Identify which cell holds the provided text, then report its (x, y) central coordinate. 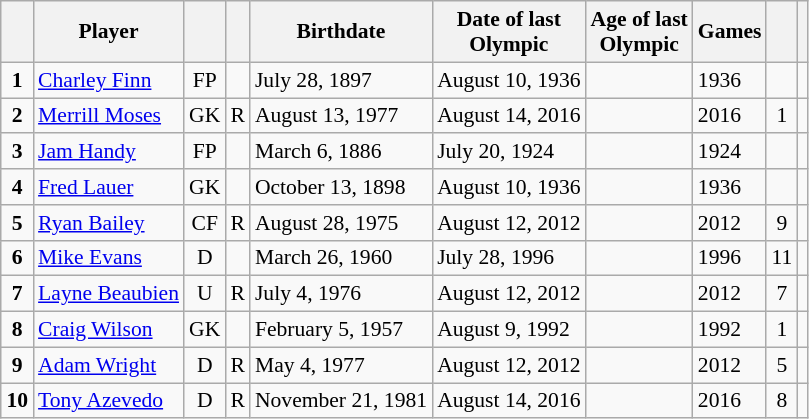
CF (204, 223)
6 (17, 258)
October 13, 1898 (341, 187)
July 28, 1996 (508, 258)
10 (17, 401)
Charley Finn (108, 80)
August 13, 1977 (341, 116)
Merrill Moses (108, 116)
4 (17, 187)
Layne Beaubien (108, 294)
Craig Wilson (108, 330)
Adam Wright (108, 365)
Games (730, 32)
May 4, 1977 (341, 365)
1996 (730, 258)
Ryan Bailey (108, 223)
August 28, 1975 (341, 223)
Fred Lauer (108, 187)
February 5, 1957 (341, 330)
July 20, 1924 (508, 152)
Birthdate (341, 32)
Player (108, 32)
1992 (730, 330)
1924 (730, 152)
Date of lastOlympic (508, 32)
U (204, 294)
November 21, 1981 (341, 401)
March 26, 1960 (341, 258)
2 (17, 116)
Jam Handy (108, 152)
August 9, 1992 (508, 330)
July 4, 1976 (341, 294)
11 (782, 258)
March 6, 1886 (341, 152)
3 (17, 152)
Tony Azevedo (108, 401)
July 28, 1897 (341, 80)
Age of lastOlympic (640, 32)
Mike Evans (108, 258)
